Output the [X, Y] coordinate of the center of the cell containing the given text.  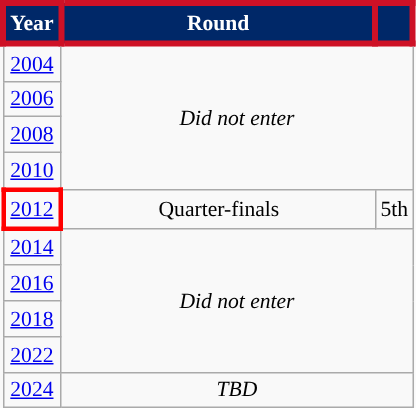
2004 [32, 63]
2006 [32, 99]
2008 [32, 135]
2018 [32, 319]
2022 [32, 355]
2012 [32, 210]
TBD [237, 390]
2024 [32, 390]
2014 [32, 246]
Year [32, 23]
Quarter-finals [218, 210]
2010 [32, 172]
5th [394, 210]
Round [218, 23]
2016 [32, 284]
